Pinpoint the cell where the given text exists, returning its [x, y] midpoint coordinate. 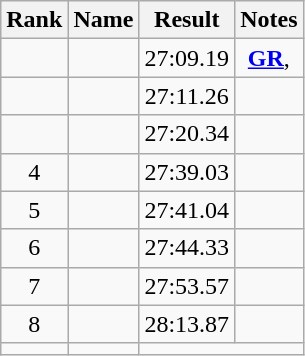
8 [34, 324]
5 [34, 210]
Result [187, 20]
27:44.33 [187, 248]
7 [34, 286]
27:09.19 [187, 58]
27:53.57 [187, 286]
Rank [34, 20]
GR, [269, 58]
27:41.04 [187, 210]
27:20.34 [187, 134]
27:11.26 [187, 96]
28:13.87 [187, 324]
6 [34, 248]
4 [34, 172]
Notes [269, 20]
27:39.03 [187, 172]
Name [104, 20]
